Pinpoint the cell where the given text exists, returning its [X, Y] midpoint coordinate. 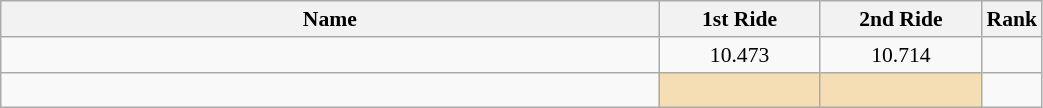
Name [330, 19]
Rank [1012, 19]
1st Ride [740, 19]
10.473 [740, 55]
10.714 [900, 55]
2nd Ride [900, 19]
